Determine the [x, y] coordinate at the center of the cell enclosing the given text.  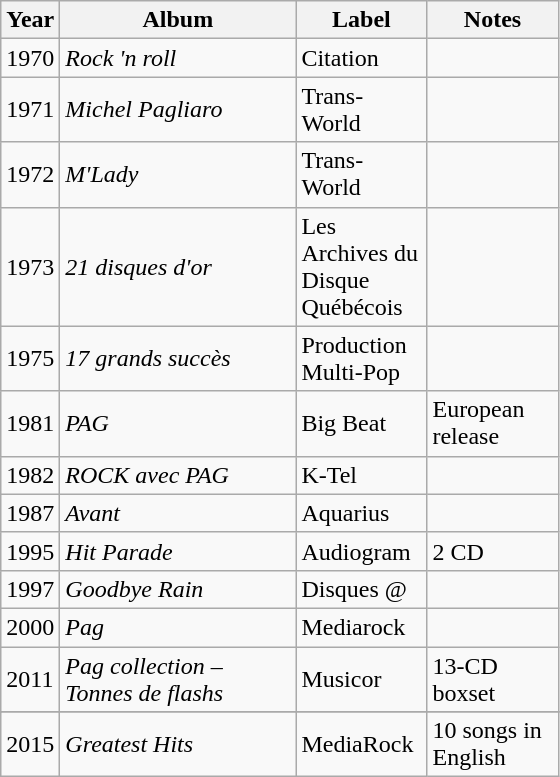
K-Tel [362, 475]
Pag [178, 627]
1972 [30, 174]
Label [362, 20]
Disques @ [362, 589]
M'Lady [178, 174]
1971 [30, 110]
Audiogram [362, 551]
Citation [362, 58]
PAG [178, 424]
Avant [178, 513]
21 disques d'or [178, 266]
10 songs in English [492, 744]
13-CD boxset [492, 678]
Mediarock [362, 627]
2011 [30, 678]
1982 [30, 475]
MediaRock [362, 744]
Goodbye Rain [178, 589]
1973 [30, 266]
1997 [30, 589]
Year [30, 20]
1975 [30, 358]
1981 [30, 424]
Notes [492, 20]
Rock 'n roll [178, 58]
1987 [30, 513]
17 grands succès [178, 358]
European release [492, 424]
Hit Parade [178, 551]
2000 [30, 627]
Pag collection – Tonnes de flashs [178, 678]
2 CD [492, 551]
Big Beat [362, 424]
Musicor [362, 678]
Aquarius [362, 513]
1970 [30, 58]
Album [178, 20]
Les Archives du Disque Québécois [362, 266]
ROCK avec PAG [178, 475]
Michel Pagliaro [178, 110]
Production Multi-Pop [362, 358]
Greatest Hits [178, 744]
2015 [30, 744]
1995 [30, 551]
